Return (X, Y) of the center of cell containing provided text 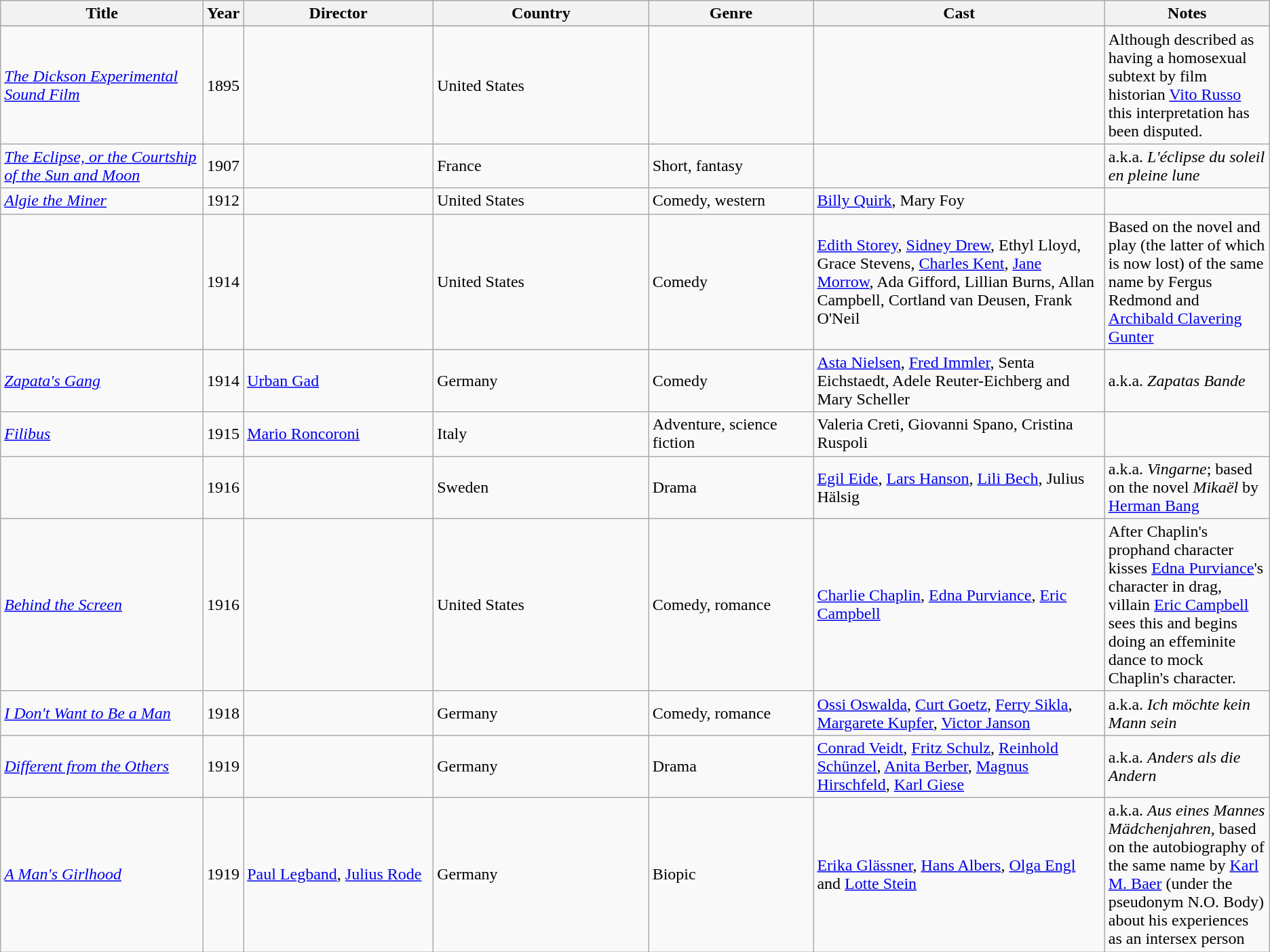
1907 (224, 166)
Billy Quirk, Mary Foy (959, 201)
Although described as having a homosexual subtext by film historian Vito Russo this interpretation has been disputed. (1187, 85)
a.k.a. Zapatas Bande (1187, 381)
Sweden (541, 487)
Paul Legband, Julius Rode (339, 874)
Zapata's Gang (102, 381)
I Don't Want to Be a Man (102, 712)
Based on the novel and play (the latter of which is now lost) of the same name by Fergus Redmond and Archibald Clavering Gunter (1187, 282)
Urban Gad (339, 381)
Ossi Oswalda, Curt Goetz, Ferry Sikla, Margarete Kupfer, Victor Janson (959, 712)
1912 (224, 201)
Egil Eide, Lars Hanson, Lili Bech, Julius Hälsig (959, 487)
a.k.a. Anders als die Andern (1187, 766)
Asta Nielsen, Fred Immler, Senta Eichstaedt, Adele Reuter-Eichberg and Mary Scheller (959, 381)
Notes (1187, 14)
Filibus (102, 434)
Country (541, 14)
Mario Roncoroni (339, 434)
a.k.a. Vingarne; based on the novel Mikaël by Herman Bang (1187, 487)
Valeria Creti, Giovanni Spano, Cristina Ruspoli (959, 434)
Cast (959, 14)
a.k.a. Ich möchte kein Mann sein (1187, 712)
Charlie Chaplin, Edna Purviance, Eric Campbell (959, 605)
A Man's Girlhood (102, 874)
Conrad Veidt, Fritz Schulz, Reinhold Schünzel, Anita Berber, Magnus Hirschfeld, Karl Giese (959, 766)
1895 (224, 85)
The Eclipse, or the Courtship of the Sun and Moon (102, 166)
Behind the Screen (102, 605)
Different from the Others (102, 766)
Genre (731, 14)
Adventure, science fiction (731, 434)
1918 (224, 712)
a.k.a. L'éclipse du soleil en pleine lune (1187, 166)
The Dickson Experimental Sound Film (102, 85)
France (541, 166)
Biopic (731, 874)
Director (339, 14)
Year (224, 14)
Short, fantasy (731, 166)
Title (102, 14)
1915 (224, 434)
Comedy, western (731, 201)
Algie the Miner (102, 201)
Erika Glässner, Hans Albers, Olga Engl and Lotte Stein (959, 874)
Italy (541, 434)
